Return the (x, y) coordinate for the center point of the cell that contains the specified text.  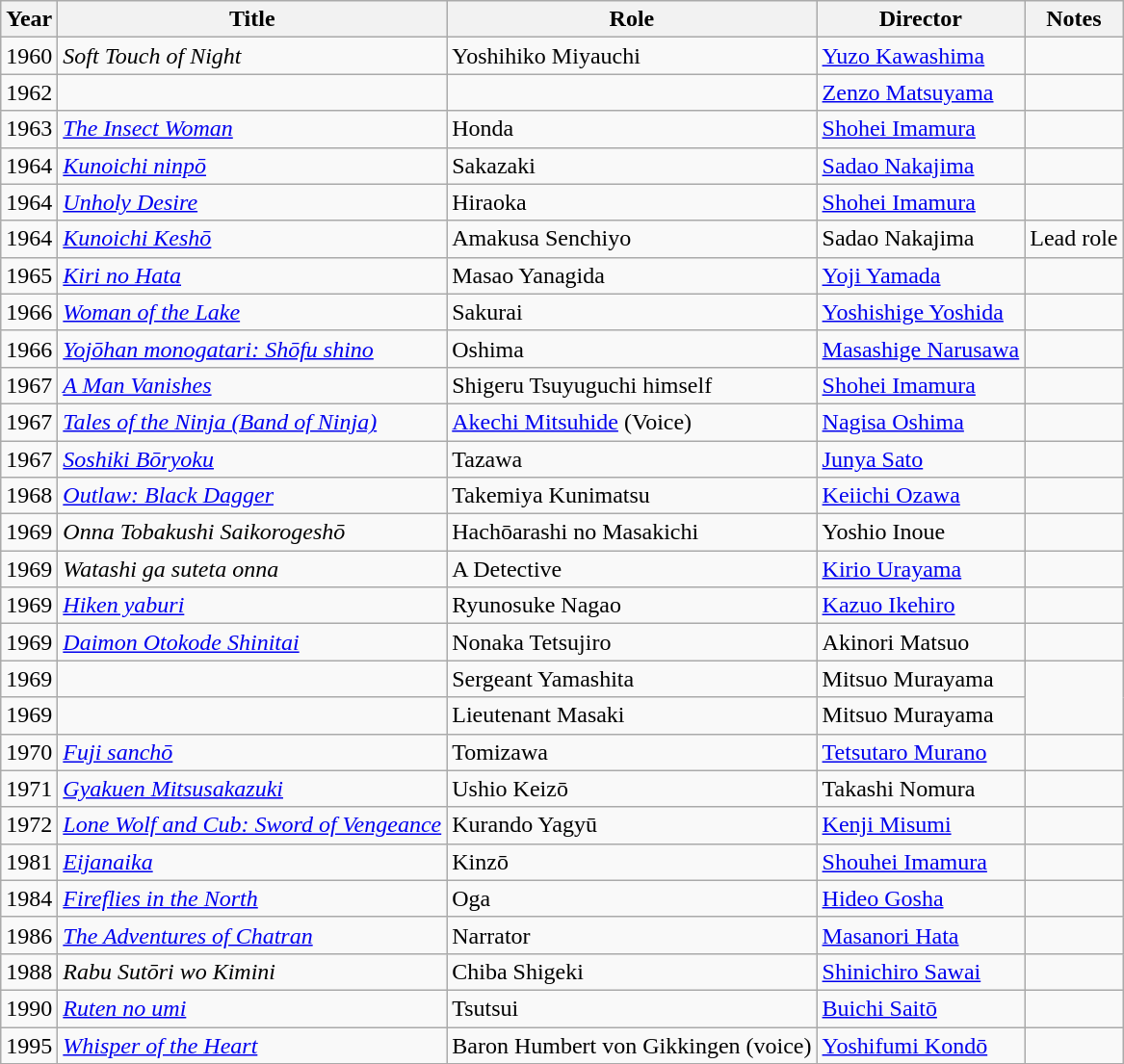
Shigeru Tsuyuguchi himself (632, 385)
Yoshishige Yoshida (921, 312)
Hachōarashi no Masakichi (632, 532)
Yoji Yamada (921, 275)
Chiba Shigeki (632, 972)
Ruten no umi (252, 1008)
Gyakuen Mitsusakazuki (252, 789)
Sakazaki (632, 166)
Yuzo Kawashima (921, 56)
Junya Sato (921, 459)
Kinzō (632, 862)
Hiraoka (632, 202)
Woman of the Lake (252, 312)
Tomizawa (632, 752)
Oga (632, 898)
Yoshifumi Kondō (921, 1045)
The Adventures of Chatran (252, 935)
1972 (29, 825)
Daimon Otokode Shinitai (252, 642)
Lead role (1074, 239)
1970 (29, 752)
Oshima (632, 349)
Buichi Saitō (921, 1008)
Notes (1074, 19)
Yoshio Inoue (921, 532)
Unholy Desire (252, 202)
Masanori Hata (921, 935)
1990 (29, 1008)
1988 (29, 972)
Title (252, 19)
Masashige Narusawa (921, 349)
Tazawa (632, 459)
Tsutsui (632, 1008)
Kiri no Hata (252, 275)
A Man Vanishes (252, 385)
Shinichiro Sawai (921, 972)
Takashi Nomura (921, 789)
Takemiya Kunimatsu (632, 496)
Akechi Mitsuhide (Voice) (632, 422)
Kurando Yagyū (632, 825)
1963 (29, 129)
Ushio Keizō (632, 789)
1960 (29, 56)
The Insect Woman (252, 129)
1984 (29, 898)
Nagisa Oshima (921, 422)
Kunoichi ninpō (252, 166)
Fuji sanchō (252, 752)
1965 (29, 275)
1995 (29, 1045)
Lieutenant Masaki (632, 715)
Outlaw: Black Dagger (252, 496)
Shouhei Imamura (921, 862)
Director (921, 19)
Role (632, 19)
Sakurai (632, 312)
Watashi ga suteta onna (252, 569)
Zenzo Matsuyama (921, 92)
Nonaka Tetsujiro (632, 642)
Baron Humbert von Gikkingen (voice) (632, 1045)
Rabu Sutōri wo Kimini (252, 972)
Soshiki Bōryoku (252, 459)
Yojōhan monogatari: Shōfu shino (252, 349)
Whisper of the Heart (252, 1045)
Hiken yaburi (252, 606)
Honda (632, 129)
Lone Wolf and Cub: Sword of Vengeance (252, 825)
Kunoichi Keshō (252, 239)
1962 (29, 92)
Fireflies in the North (252, 898)
Year (29, 19)
Soft Touch of Night (252, 56)
Eijanaika (252, 862)
1981 (29, 862)
1971 (29, 789)
Kirio Urayama (921, 569)
Keiichi Ozawa (921, 496)
Yoshihiko Miyauchi (632, 56)
A Detective (632, 569)
Masao Yanagida (632, 275)
Narrator (632, 935)
1986 (29, 935)
Tales of the Ninja (Band of Ninja) (252, 422)
Hideo Gosha (921, 898)
Sergeant Yamashita (632, 679)
Akinori Matsuo (921, 642)
Tetsutaro Murano (921, 752)
Ryunosuke Nagao (632, 606)
1968 (29, 496)
Kenji Misumi (921, 825)
Amakusa Senchiyo (632, 239)
Onna Tobakushi Saikorogeshō (252, 532)
Kazuo Ikehiro (921, 606)
